Return (X, Y) of the center of cell containing provided text 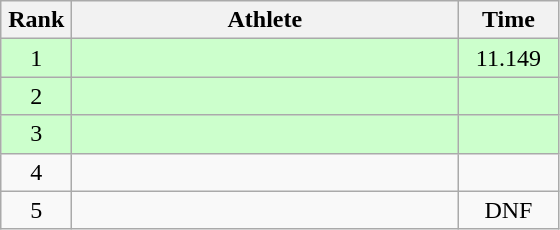
Athlete (265, 20)
DNF (508, 210)
1 (36, 58)
Rank (36, 20)
4 (36, 172)
11.149 (508, 58)
5 (36, 210)
Time (508, 20)
3 (36, 134)
2 (36, 96)
